Find where the given text appears and provide that cell's center as [X, Y] coordinate. 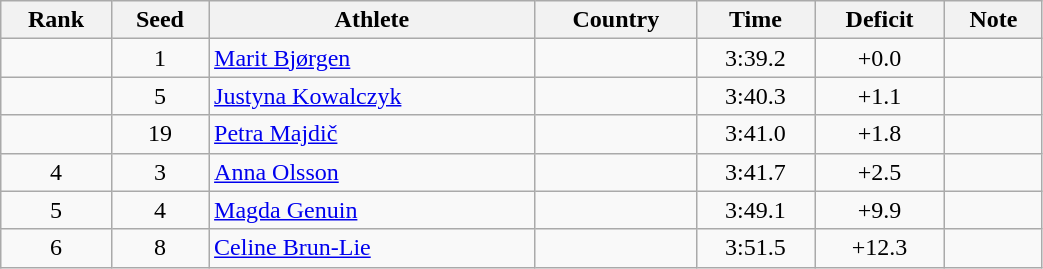
Country [616, 20]
3:40.3 [755, 96]
Deficit [879, 20]
3:41.7 [755, 172]
1 [160, 58]
3 [160, 172]
Magda Genuin [372, 210]
3:49.1 [755, 210]
+9.9 [879, 210]
Seed [160, 20]
Marit Bjørgen [372, 58]
Celine Brun-Lie [372, 248]
3:39.2 [755, 58]
Justyna Kowalczyk [372, 96]
6 [56, 248]
Note [994, 20]
Rank [56, 20]
19 [160, 134]
+0.0 [879, 58]
8 [160, 248]
+1.1 [879, 96]
+1.8 [879, 134]
+12.3 [879, 248]
+2.5 [879, 172]
Petra Majdič [372, 134]
Athlete [372, 20]
Anna Olsson [372, 172]
3:51.5 [755, 248]
3:41.0 [755, 134]
Time [755, 20]
